Provide the (x, y) coordinate of the cell's center where the given text is located.  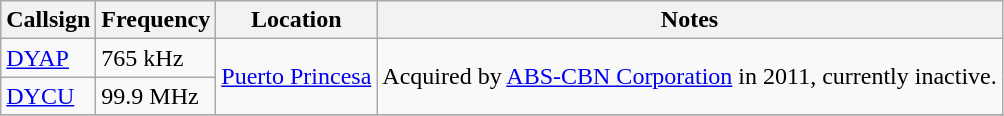
765 kHz (156, 58)
Frequency (156, 20)
Location (296, 20)
Notes (690, 20)
DYAP (48, 58)
Puerto Princesa (296, 77)
Acquired by ABS-CBN Corporation in 2011, currently inactive. (690, 77)
99.9 MHz (156, 96)
DYCU (48, 96)
Callsign (48, 20)
